Determine the [X, Y] coordinate at the center of the cell enclosing the given text.  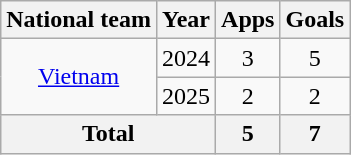
Year [186, 20]
7 [315, 134]
Goals [315, 20]
2025 [186, 96]
National team [79, 20]
3 [248, 58]
Vietnam [79, 77]
Total [108, 134]
2024 [186, 58]
Apps [248, 20]
